Find where the given text appears and provide that cell's center as [X, Y] coordinate. 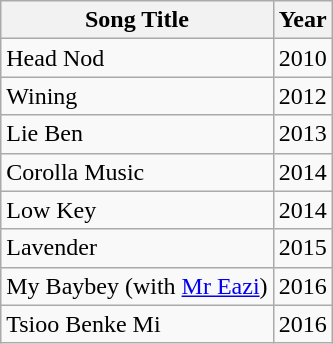
Lavender [137, 248]
My Baybey (with Mr Eazi) [137, 286]
Year [302, 20]
Wining [137, 96]
2013 [302, 134]
Lie Ben [137, 134]
2010 [302, 58]
Tsioo Benke Mi [137, 324]
Song Title [137, 20]
2012 [302, 96]
Low Key [137, 210]
Head Nod [137, 58]
2015 [302, 248]
Corolla Music [137, 172]
